Pinpoint the cell where the given text exists, returning its (x, y) midpoint coordinate. 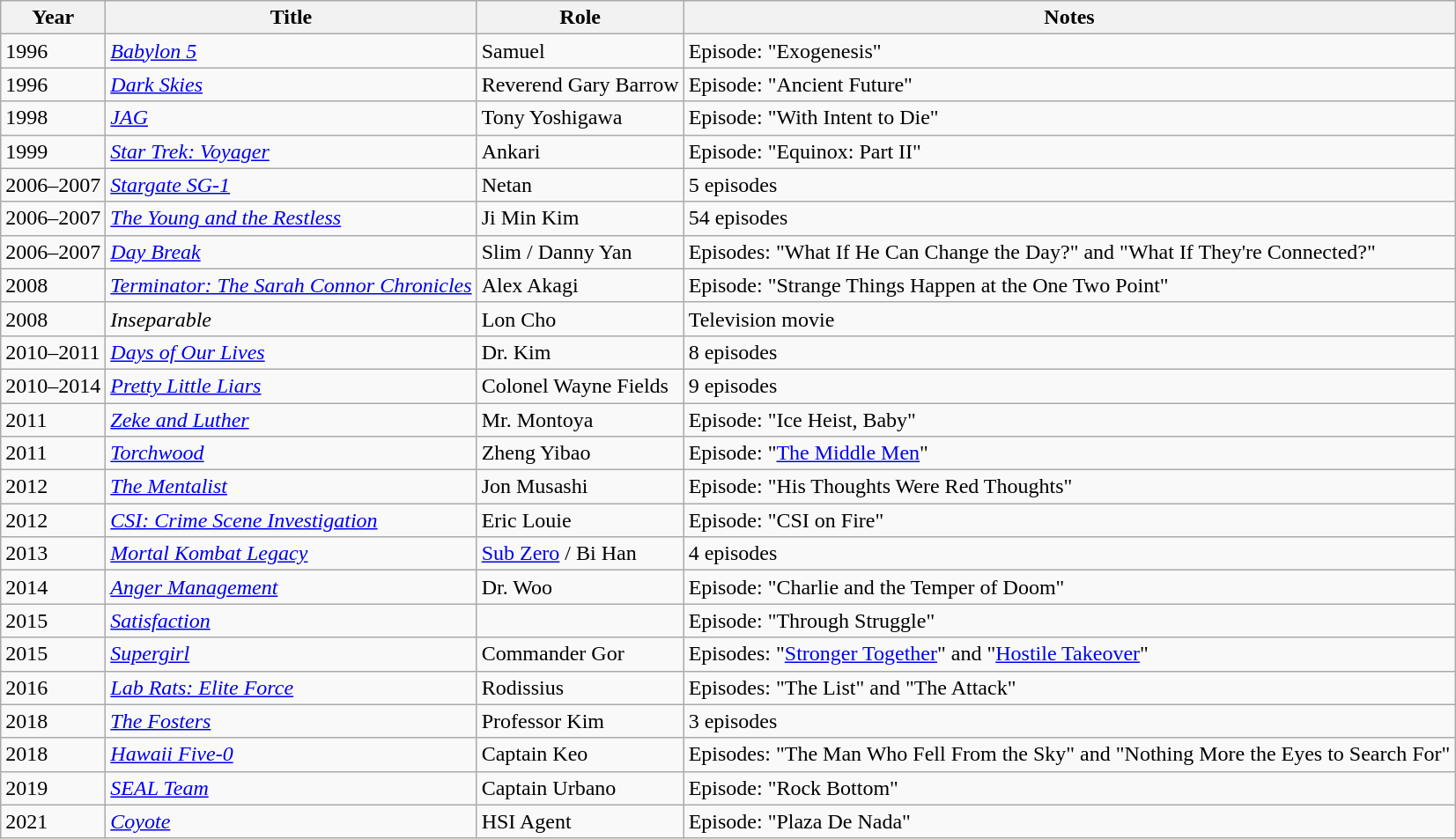
Tony Yoshigawa (580, 118)
Dark Skies (291, 85)
Slim / Danny Yan (580, 252)
Supergirl (291, 654)
Lab Rats: Elite Force (291, 688)
Episode: "Equinox: Part II" (1069, 151)
Episode: "CSI on Fire" (1069, 520)
Rodissius (580, 688)
Episode: "Ancient Future" (1069, 85)
Star Trek: Voyager (291, 151)
Hawaii Five-0 (291, 754)
Dr. Kim (580, 352)
Notes (1069, 18)
2014 (53, 587)
The Young and the Restless (291, 218)
Reverend Gary Barrow (580, 85)
JAG (291, 118)
Role (580, 18)
Title (291, 18)
The Mentalist (291, 487)
2010–2014 (53, 386)
Netan (580, 185)
Anger Management (291, 587)
Days of Our Lives (291, 352)
Episode: "Charlie and the Temper of Doom" (1069, 587)
Episode: "Strange Things Happen at the One Two Point" (1069, 285)
2016 (53, 688)
54 episodes (1069, 218)
2013 (53, 554)
Episodes: "Stronger Together" and "Hostile Takeover" (1069, 654)
Ji Min Kim (580, 218)
Episode: "The Middle Men" (1069, 453)
HSI Agent (580, 821)
Colonel Wayne Fields (580, 386)
Coyote (291, 821)
1998 (53, 118)
Eric Louie (580, 520)
2010–2011 (53, 352)
Commander Gor (580, 654)
1999 (53, 151)
Year (53, 18)
Episode: "Ice Heist, Baby" (1069, 420)
Samuel (580, 51)
CSI: Crime Scene Investigation (291, 520)
Episode: "Rock Bottom" (1069, 788)
Jon Musashi (580, 487)
Episodes: "What If He Can Change the Day?" and "What If They're Connected?" (1069, 252)
Mr. Montoya (580, 420)
2021 (53, 821)
Torchwood (291, 453)
Terminator: The Sarah Connor Chronicles (291, 285)
4 episodes (1069, 554)
Satisfaction (291, 621)
Zheng Yibao (580, 453)
Professor Kim (580, 721)
Stargate SG-1 (291, 185)
Episodes: "The Man Who Fell From the Sky" and "Nothing More the Eyes to Search For" (1069, 754)
Episode: "Plaza De Nada" (1069, 821)
Captain Urbano (580, 788)
Episode: "With Intent to Die" (1069, 118)
5 episodes (1069, 185)
Mortal Kombat Legacy (291, 554)
Sub Zero / Bi Han (580, 554)
Inseparable (291, 319)
Episodes: "The List" and "The Attack" (1069, 688)
Zeke and Luther (291, 420)
Captain Keo (580, 754)
SEAL Team (291, 788)
Episode: "Through Struggle" (1069, 621)
Babylon 5 (291, 51)
3 episodes (1069, 721)
Television movie (1069, 319)
Episode: "His Thoughts Were Red Thoughts" (1069, 487)
Dr. Woo (580, 587)
9 episodes (1069, 386)
2019 (53, 788)
The Fosters (291, 721)
8 episodes (1069, 352)
Day Break (291, 252)
Episode: "Exogenesis" (1069, 51)
Alex Akagi (580, 285)
Ankari (580, 151)
Lon Cho (580, 319)
Pretty Little Liars (291, 386)
